Provide the (x, y) coordinate of the cell's center where the given text is located.  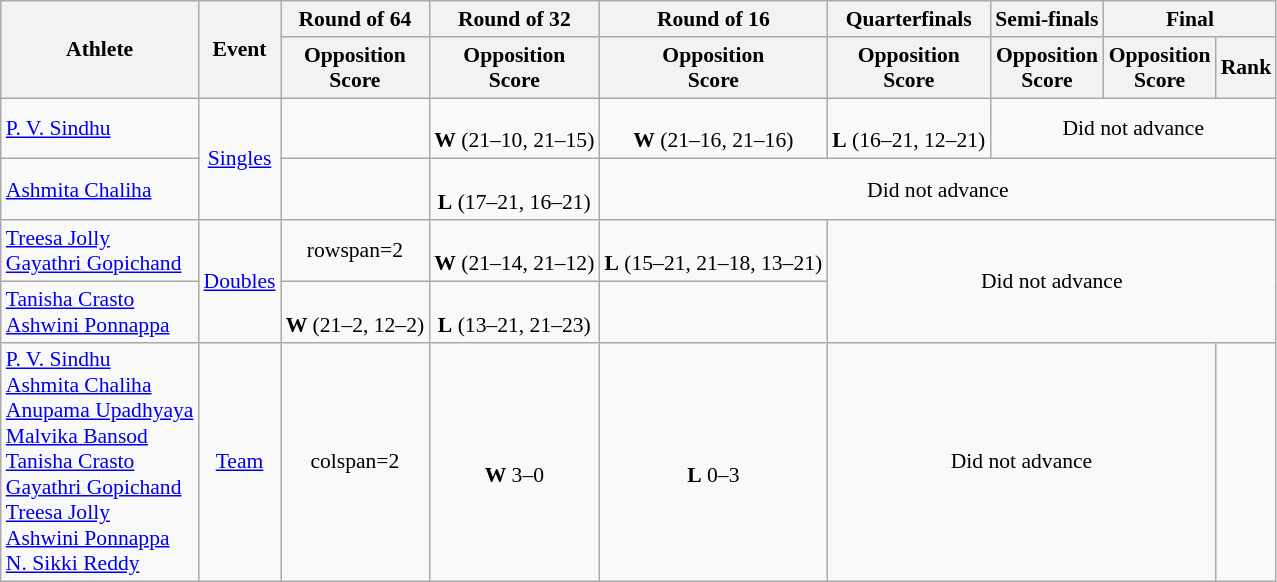
Treesa JollyGayathri Gopichand (100, 250)
P. V. SindhuAshmita ChalihaAnupama UpadhyayaMalvika BansodTanisha CrastoGayathri GopichandTreesa JollyAshwini PonnappaN. Sikki Reddy (100, 462)
W (21–10, 21–15) (514, 128)
Athlete (100, 50)
Round of 32 (514, 19)
Tanisha CrastoAshwini Ponnappa (100, 312)
L (16–21, 12–21) (908, 128)
Event (239, 50)
Doubles (239, 281)
L (15–21, 21–18, 13–21) (713, 250)
Team (239, 462)
Quarterfinals (908, 19)
P. V. Sindhu (100, 128)
Rank (1246, 68)
W 3–0 (514, 462)
rowspan=2 (356, 250)
L (13–21, 21–23) (514, 312)
Final (1190, 19)
L (17–21, 16–21) (514, 190)
L 0–3 (713, 462)
Ashmita Chaliha (100, 190)
W (21–14, 21–12) (514, 250)
W (21–2, 12–2) (356, 312)
Semi-finals (1046, 19)
Round of 16 (713, 19)
Singles (239, 159)
W (21–16, 21–16) (713, 128)
colspan=2 (356, 462)
Round of 64 (356, 19)
